Capture the cell that displays the provided text and extract its (X, Y) central coordinate. 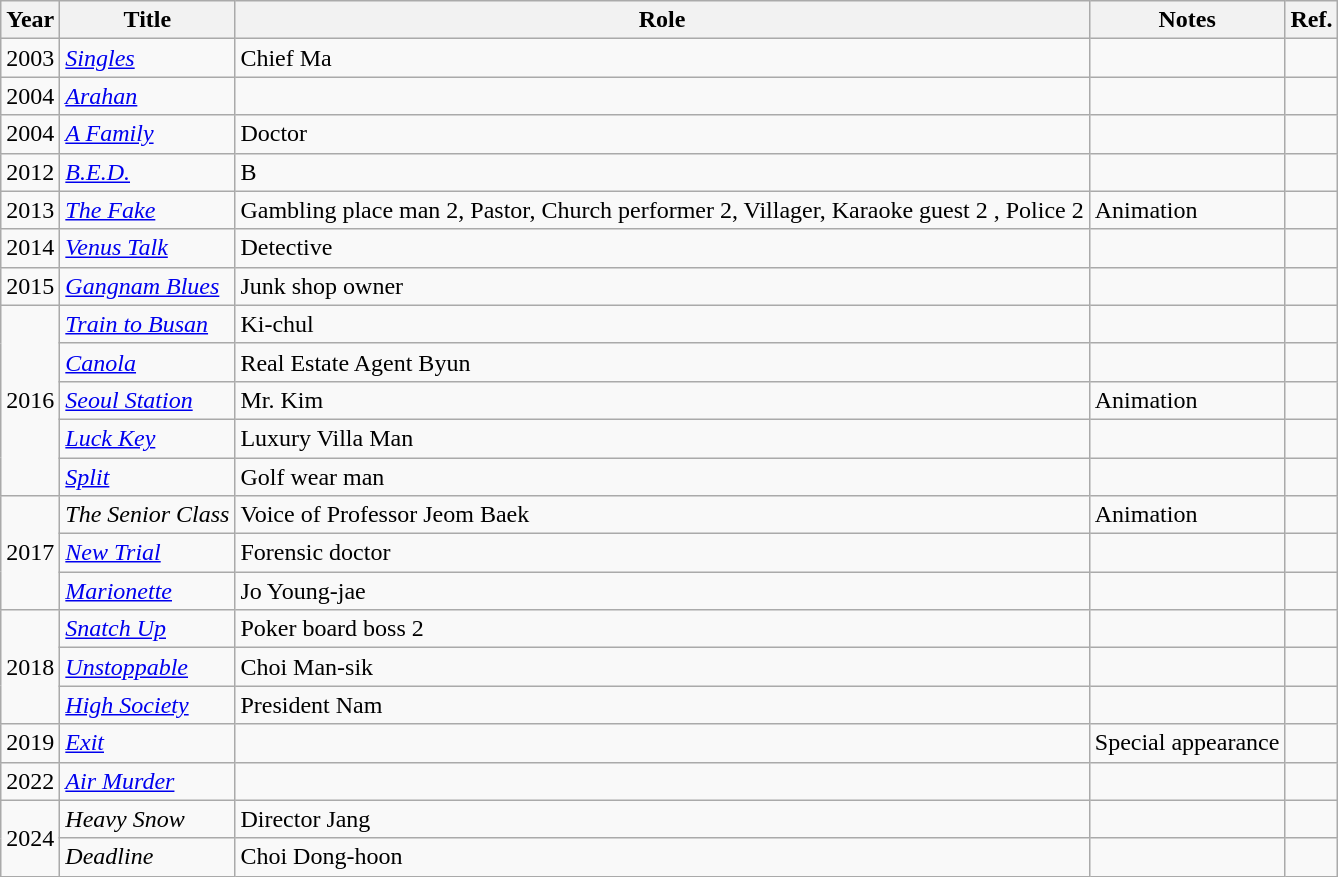
Ki-chul (662, 324)
Role (662, 20)
2013 (30, 210)
Split (148, 477)
Unstoppable (148, 667)
2016 (30, 400)
2003 (30, 58)
Title (148, 20)
The Senior Class (148, 515)
New Trial (148, 553)
Snatch Up (148, 629)
2019 (30, 743)
Jo Young-jae (662, 591)
2012 (30, 172)
Forensic doctor (662, 553)
Real Estate Agent Byun (662, 362)
Special appearance (1187, 743)
Heavy Snow (148, 819)
Chief Ma (662, 58)
Deadline (148, 857)
A Family (148, 134)
Singles (148, 58)
Ref. (1312, 20)
Notes (1187, 20)
2022 (30, 781)
Venus Talk (148, 248)
Doctor (662, 134)
Mr. Kim (662, 400)
President Nam (662, 705)
High Society (148, 705)
Choi Dong-hoon (662, 857)
Voice of Professor Jeom Baek (662, 515)
Canola (148, 362)
B.E.D. (148, 172)
Exit (148, 743)
Golf wear man (662, 477)
The Fake (148, 210)
B (662, 172)
Year (30, 20)
2024 (30, 838)
2014 (30, 248)
Detective (662, 248)
2018 (30, 667)
Poker board boss 2 (662, 629)
2015 (30, 286)
Luxury Villa Man (662, 438)
Choi Man-sik (662, 667)
Gangnam Blues (148, 286)
Train to Busan (148, 324)
Arahan (148, 96)
Air Murder (148, 781)
Seoul Station (148, 400)
Director Jang (662, 819)
Junk shop owner (662, 286)
Marionette (148, 591)
Luck Key (148, 438)
2017 (30, 553)
Gambling place man 2, Pastor, Church performer 2, Villager, Karaoke guest 2 , Police 2 (662, 210)
